Search for the cell housing the specified text and yield its (X, Y) center coordinate. 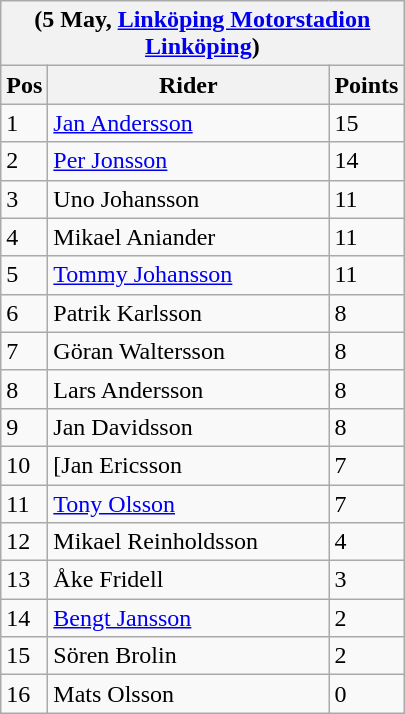
13 (24, 580)
Jan Andersson (188, 123)
Pos (24, 85)
Jan Davidsson (188, 427)
Patrik Karlsson (188, 313)
Mikael Reinholdsson (188, 542)
5 (24, 275)
12 (24, 542)
Åke Fridell (188, 580)
6 (24, 313)
16 (24, 694)
Tony Olsson (188, 503)
Lars Andersson (188, 389)
Uno Johansson (188, 199)
1 (24, 123)
Bengt Jansson (188, 618)
0 (366, 694)
Per Jonsson (188, 161)
(5 May, Linköping Motorstadion Linköping) (202, 34)
Sören Brolin (188, 656)
Mikael Aniander (188, 237)
Tommy Johansson (188, 275)
Mats Olsson (188, 694)
[Jan Ericsson (188, 465)
10 (24, 465)
Points (366, 85)
Rider (188, 85)
9 (24, 427)
Göran Waltersson (188, 351)
